From the cell containing the given text, extract its center point as [X, Y] coordinate. 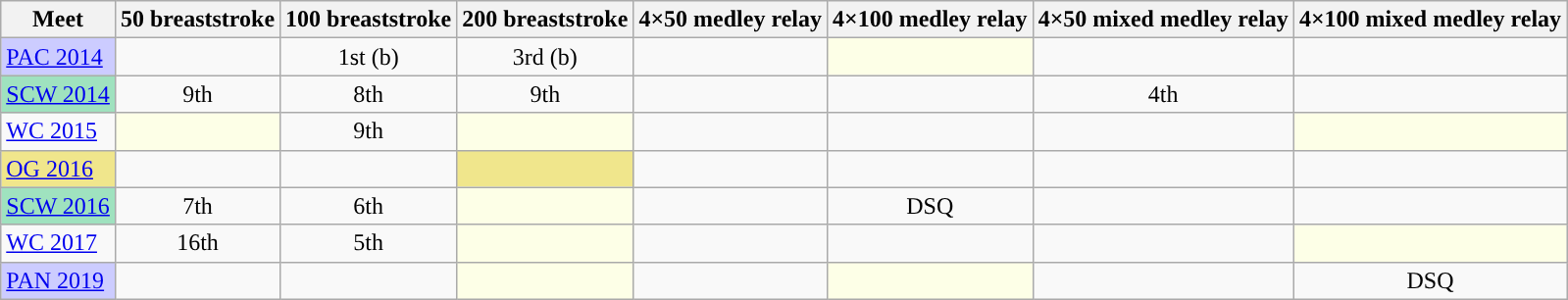
Meet [59, 20]
4×100 medley relay [930, 20]
100 breaststroke [369, 20]
200 breaststroke [545, 20]
PAN 2019 [59, 280]
50 breaststroke [197, 20]
PAC 2014 [59, 57]
WC 2017 [59, 243]
WC 2015 [59, 131]
5th [369, 243]
4×50 medley relay [731, 20]
OG 2016 [59, 169]
SCW 2016 [59, 206]
SCW 2014 [59, 94]
7th [197, 206]
6th [369, 206]
3rd (b) [545, 57]
8th [369, 94]
16th [197, 243]
4th [1163, 94]
4×50 mixed medley relay [1163, 20]
4×100 mixed medley relay [1430, 20]
1st (b) [369, 57]
